Scan for the cell matching the given text and deliver its (X, Y) coordinate at center. 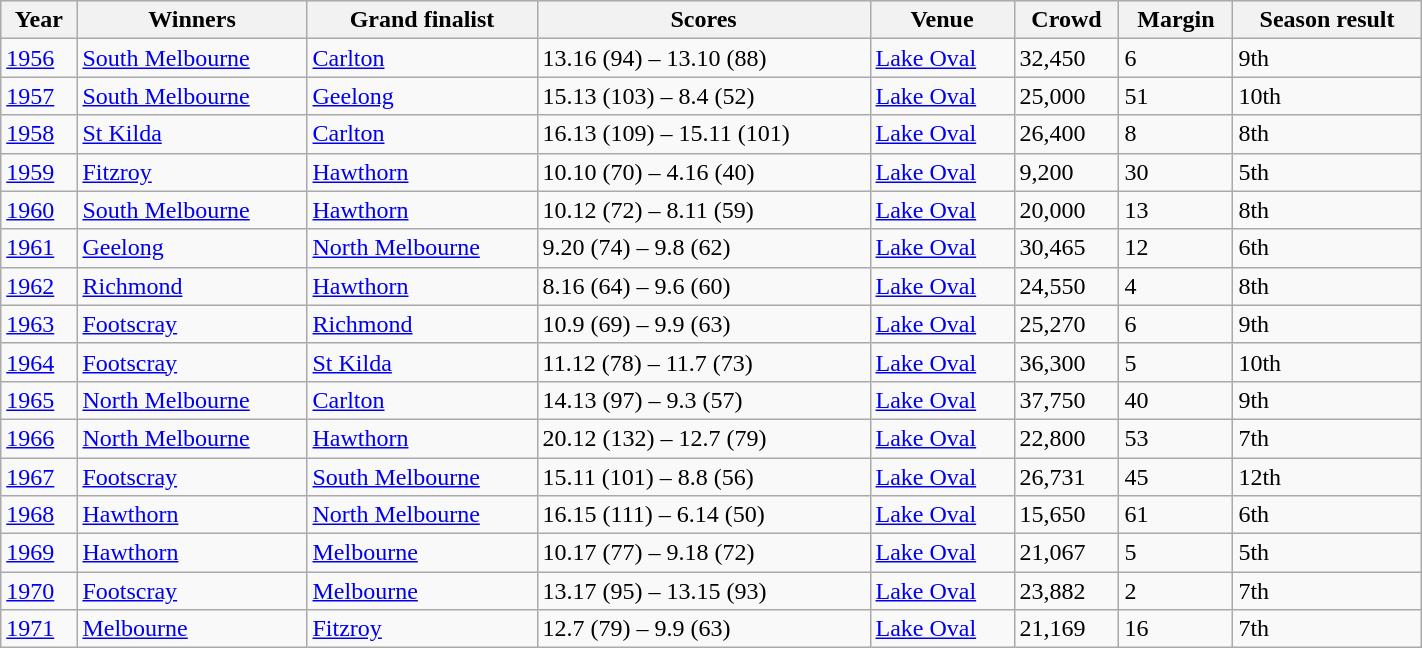
45 (1176, 477)
15.11 (101) – 8.8 (56) (704, 477)
12 (1176, 248)
1958 (39, 134)
8 (1176, 134)
20,000 (1066, 210)
Season result (1327, 20)
1959 (39, 172)
36,300 (1066, 362)
8.16 (64) – 9.6 (60) (704, 286)
51 (1176, 96)
1956 (39, 58)
15,650 (1066, 515)
1968 (39, 515)
16.15 (111) – 6.14 (50) (704, 515)
21,067 (1066, 553)
25,270 (1066, 324)
1961 (39, 248)
30,465 (1066, 248)
32,450 (1066, 58)
Winners (192, 20)
2 (1176, 591)
4 (1176, 286)
12.7 (79) – 9.9 (63) (704, 629)
25,000 (1066, 96)
Year (39, 20)
23,882 (1066, 591)
11.12 (78) – 11.7 (73) (704, 362)
40 (1176, 400)
9,200 (1066, 172)
13.16 (94) – 13.10 (88) (704, 58)
22,800 (1066, 438)
10.17 (77) – 9.18 (72) (704, 553)
Venue (942, 20)
10.10 (70) – 4.16 (40) (704, 172)
1967 (39, 477)
13 (1176, 210)
61 (1176, 515)
26,731 (1066, 477)
1971 (39, 629)
10.12 (72) – 8.11 (59) (704, 210)
16.13 (109) – 15.11 (101) (704, 134)
1960 (39, 210)
9.20 (74) – 9.8 (62) (704, 248)
1963 (39, 324)
1964 (39, 362)
1962 (39, 286)
1966 (39, 438)
1965 (39, 400)
26,400 (1066, 134)
Scores (704, 20)
Grand finalist (422, 20)
16 (1176, 629)
37,750 (1066, 400)
24,550 (1066, 286)
21,169 (1066, 629)
1957 (39, 96)
10.9 (69) – 9.9 (63) (704, 324)
1970 (39, 591)
1969 (39, 553)
53 (1176, 438)
Margin (1176, 20)
15.13 (103) – 8.4 (52) (704, 96)
13.17 (95) – 13.15 (93) (704, 591)
20.12 (132) – 12.7 (79) (704, 438)
Crowd (1066, 20)
12th (1327, 477)
30 (1176, 172)
14.13 (97) – 9.3 (57) (704, 400)
